For the text-containing cell, return its midpoint in (x, y) coordinate format. 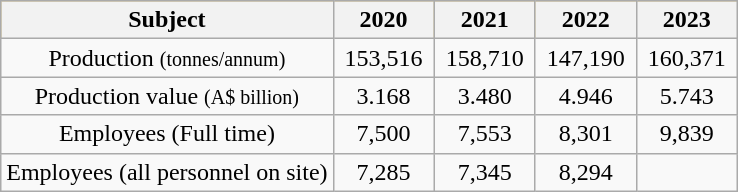
2023 (686, 20)
158,710 (484, 58)
153,516 (384, 58)
Employees (Full time) (167, 134)
Employees (all personnel on site) (167, 172)
Subject (167, 20)
2022 (586, 20)
160,371 (686, 58)
7,285 (384, 172)
Production value (A$ billion) (167, 96)
7,345 (484, 172)
Production (tonnes/annum) (167, 58)
147,190 (586, 58)
8,301 (586, 134)
3.168 (384, 96)
4.946 (586, 96)
7,500 (384, 134)
7,553 (484, 134)
3.480 (484, 96)
2021 (484, 20)
9,839 (686, 134)
8,294 (586, 172)
5.743 (686, 96)
2020 (384, 20)
